Scan for the cell matching the given text and deliver its (x, y) coordinate at center. 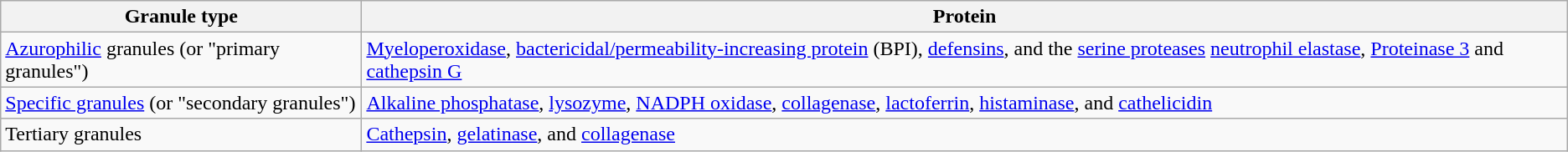
Granule type (181, 17)
Azurophilic granules (or "primary granules") (181, 60)
Protein (965, 17)
Specific granules (or "secondary granules") (181, 103)
Cathepsin, gelatinase, and collagenase (965, 134)
Tertiary granules (181, 134)
Alkaline phosphatase, lysozyme, NADPH oxidase, collagenase, lactoferrin, histaminase, and cathelicidin (965, 103)
